Search for the cell housing the specified text and yield its (X, Y) center coordinate. 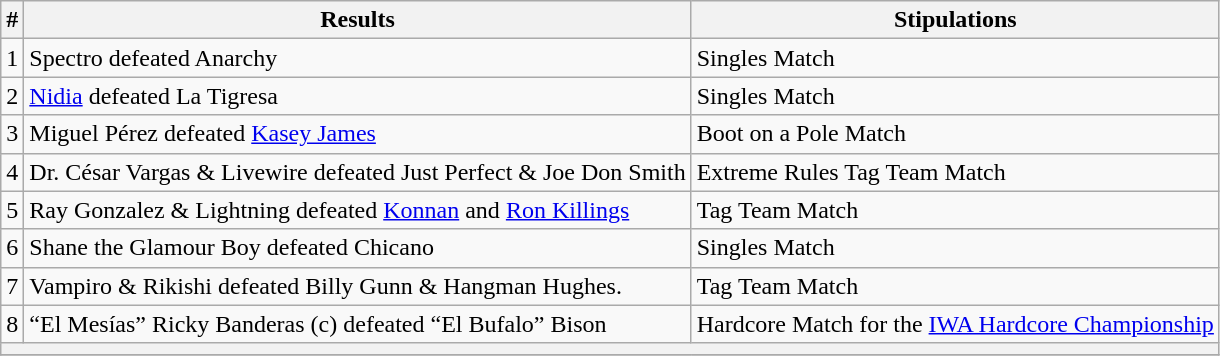
Dr. César Vargas & Livewire defeated Just Perfect & Joe Don Smith (358, 172)
Results (358, 20)
Shane the Glamour Boy defeated Chicano (358, 248)
1 (12, 58)
Vampiro & Rikishi defeated Billy Gunn & Hangman Hughes. (358, 286)
Boot on a Pole Match (955, 134)
Miguel Pérez defeated Kasey James (358, 134)
7 (12, 286)
“El Mesías” Ricky Banderas (c) defeated “El Bufalo” Bison (358, 324)
5 (12, 210)
3 (12, 134)
Nidia defeated La Tigresa (358, 96)
Ray Gonzalez & Lightning defeated Konnan and Ron Killings (358, 210)
# (12, 20)
4 (12, 172)
2 (12, 96)
6 (12, 248)
Spectro defeated Anarchy (358, 58)
Extreme Rules Tag Team Match (955, 172)
Stipulations (955, 20)
Hardcore Match for the IWA Hardcore Championship (955, 324)
8 (12, 324)
